Extract the [x, y] coordinate from the center of the cell holding the provided text.  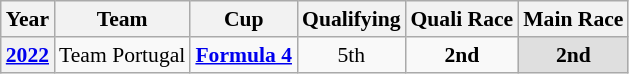
Quali Race [462, 19]
Team Portugal [122, 55]
Qualifying [351, 19]
Year [28, 19]
2022 [28, 55]
Formula 4 [244, 55]
Main Race [573, 19]
Cup [244, 19]
Team [122, 19]
5th [351, 55]
